From the cell containing the given text, extract its center point as [X, Y] coordinate. 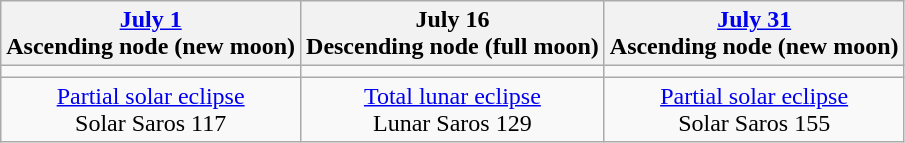
Partial solar eclipseSolar Saros 155 [754, 110]
Total lunar eclipseLunar Saros 129 [453, 110]
July 16Descending node (full moon) [453, 34]
July 31Ascending node (new moon) [754, 34]
July 1Ascending node (new moon) [151, 34]
Partial solar eclipseSolar Saros 117 [151, 110]
